Scan for the cell matching the given text and deliver its [X, Y] coordinate at center. 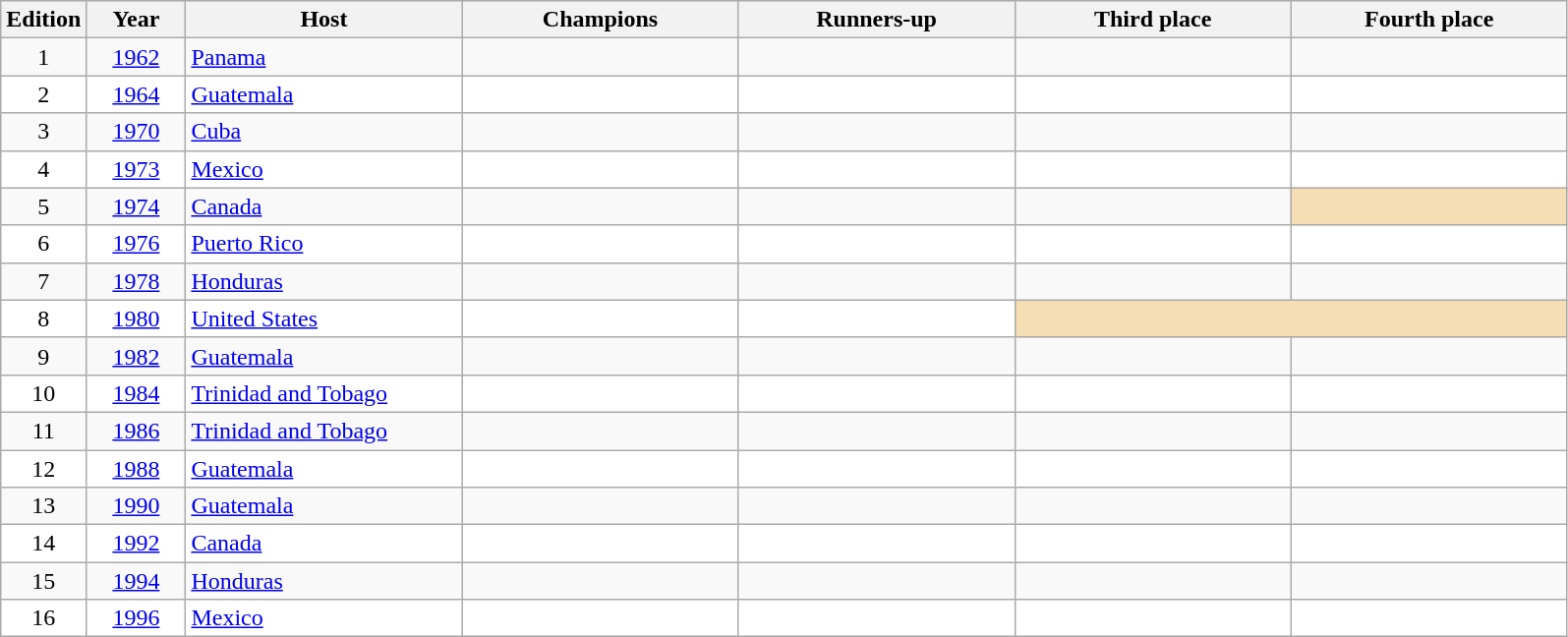
1992 [136, 544]
14 [43, 544]
1994 [136, 581]
1 [43, 57]
5 [43, 206]
Panama [324, 57]
1996 [136, 618]
1978 [136, 281]
Third place [1152, 20]
10 [43, 393]
1984 [136, 393]
Puerto Rico [324, 244]
13 [43, 506]
Host [324, 20]
1974 [136, 206]
9 [43, 356]
6 [43, 244]
4 [43, 169]
1980 [136, 318]
1986 [136, 431]
1962 [136, 57]
1970 [136, 132]
1982 [136, 356]
Champions [600, 20]
8 [43, 318]
1976 [136, 244]
Fourth place [1429, 20]
1988 [136, 469]
1964 [136, 94]
1990 [136, 506]
Year [136, 20]
Edition [43, 20]
3 [43, 132]
2 [43, 94]
Runners-up [877, 20]
15 [43, 581]
United States [324, 318]
1973 [136, 169]
Cuba [324, 132]
12 [43, 469]
11 [43, 431]
7 [43, 281]
16 [43, 618]
